From the cell containing the given text, extract its center point as (X, Y) coordinate. 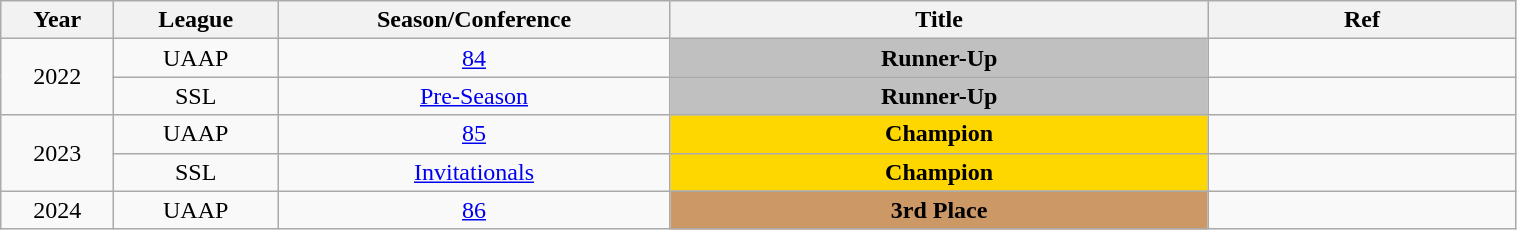
Year (58, 20)
85 (474, 134)
Title (939, 20)
Pre-Season (474, 96)
84 (474, 58)
Invitationals (474, 172)
2024 (58, 210)
2023 (58, 153)
2022 (58, 77)
League (196, 20)
86 (474, 210)
Season/Conference (474, 20)
3rd Place (939, 210)
Ref (1362, 20)
